Extract the (X, Y) coordinate from the center of the cell holding the provided text.  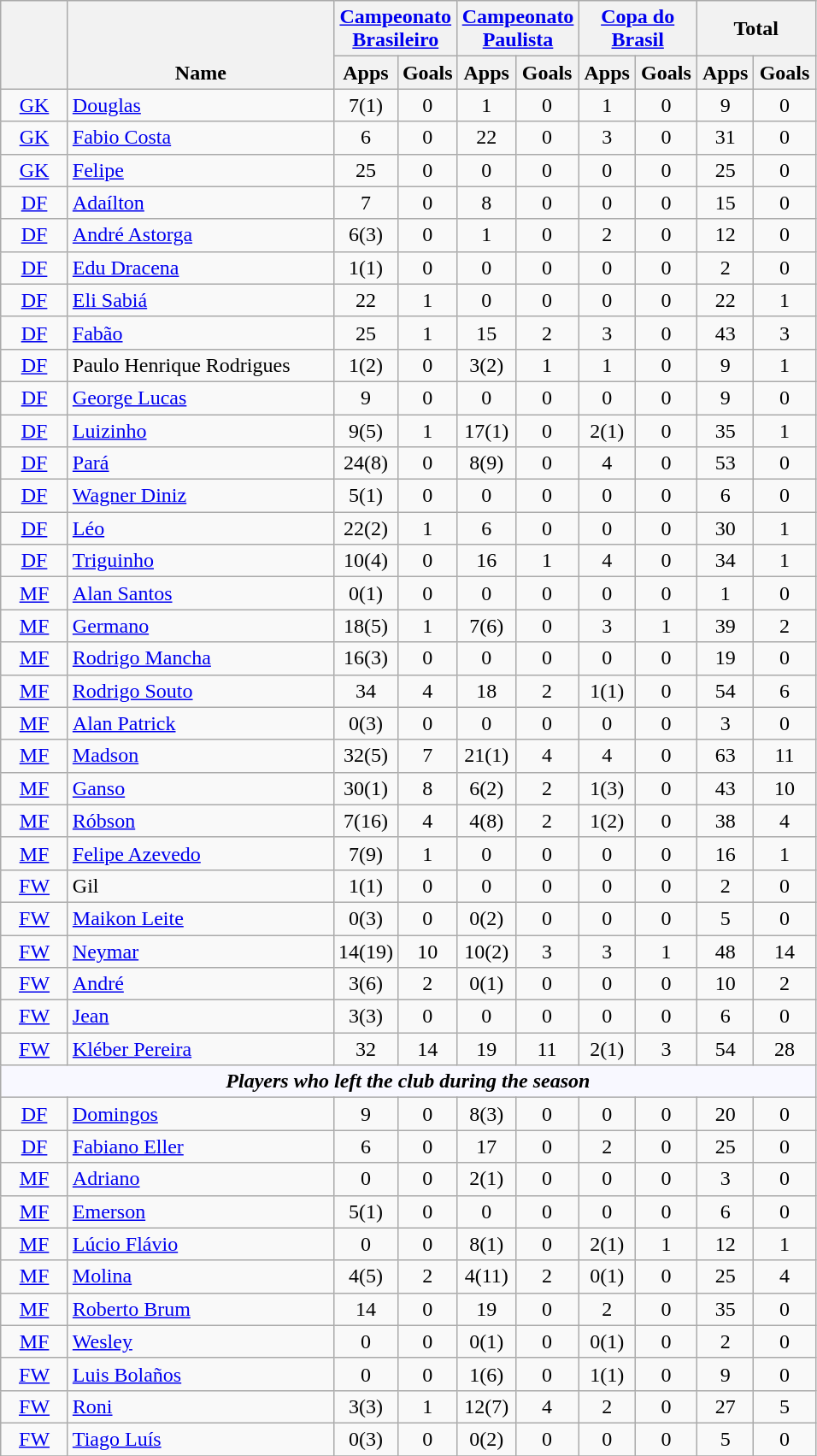
7(6) (486, 626)
Felipe (200, 170)
4(5) (366, 1276)
Adriano (200, 1179)
4(8) (486, 821)
7(9) (366, 853)
21(1) (486, 756)
Róbson (200, 821)
12(7) (486, 1406)
24(8) (366, 463)
6(2) (486, 788)
48 (725, 952)
George Lucas (200, 398)
27 (725, 1406)
30(1) (366, 788)
1(3) (607, 788)
32 (366, 1049)
32(5) (366, 756)
Campeonato Brasileiro (395, 29)
8(1) (486, 1244)
Copa do Brasil (638, 29)
Roni (200, 1406)
31 (725, 138)
30 (725, 528)
Jean (200, 1017)
16(3) (366, 658)
17(1) (486, 430)
22(2) (366, 528)
14(19) (366, 952)
4(11) (486, 1276)
3(2) (486, 365)
Felipe Azevedo (200, 853)
Name (200, 44)
Triguinho (200, 561)
9(5) (366, 430)
André Astorga (200, 235)
Maikon Leite (200, 918)
Edu Dracena (200, 268)
Roberto Brum (200, 1309)
Rodrigo Mancha (200, 658)
Fabão (200, 333)
Gil (200, 886)
20 (725, 1114)
André (200, 984)
Wagner Diniz (200, 496)
8(9) (486, 463)
38 (725, 821)
Adaílton (200, 203)
Kléber Pereira (200, 1049)
Fabio Costa (200, 138)
10(2) (486, 952)
Madson (200, 756)
6(3) (366, 235)
7(1) (366, 105)
18(5) (366, 626)
Lúcio Flávio (200, 1244)
18 (486, 691)
8(3) (486, 1114)
Tiago Luís (200, 1439)
Ganso (200, 788)
Molina (200, 1276)
Eli Sabiá (200, 300)
Pará (200, 463)
Rodrigo Souto (200, 691)
63 (725, 756)
Germano (200, 626)
Wesley (200, 1341)
Alan Patrick (200, 723)
Fabiano Eller (200, 1147)
Luis Bolaños (200, 1374)
Douglas (200, 105)
39 (725, 626)
Domingos (200, 1114)
10(4) (366, 561)
28 (785, 1049)
53 (725, 463)
Neymar (200, 952)
7(16) (366, 821)
Campeonato Paulista (518, 29)
Alan Santos (200, 593)
3(6) (366, 984)
Emerson (200, 1211)
1(6) (486, 1374)
17 (486, 1147)
Paulo Henrique Rodrigues (200, 365)
Léo (200, 528)
Luizinho (200, 430)
Total (755, 29)
Players who left the club during the season (408, 1082)
